Pinpoint the cell where the given text exists, returning its [X, Y] midpoint coordinate. 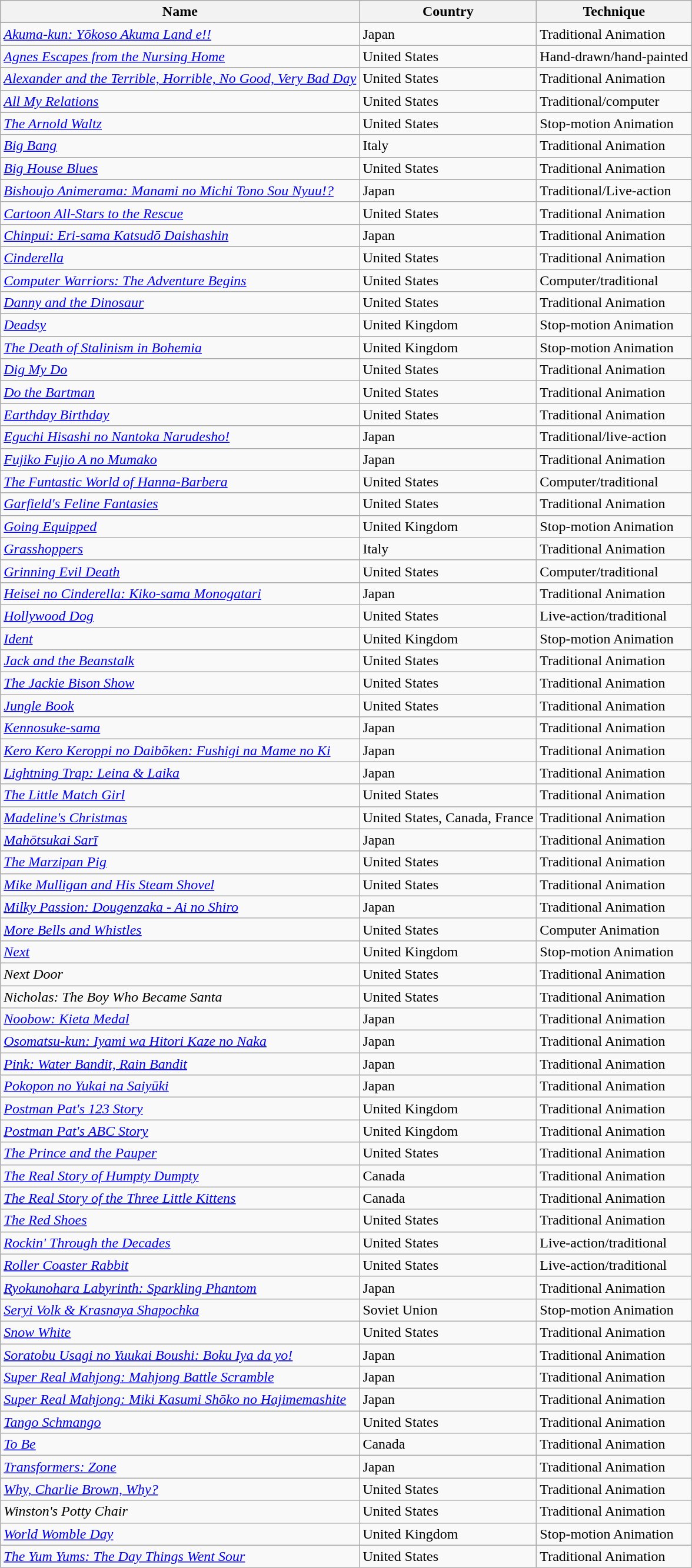
Pokopon no Yukai na Saiyūki [180, 1086]
Cartoon All-Stars to the Rescue [180, 213]
Alexander and the Terrible, Horrible, No Good, Very Bad Day [180, 79]
Cinderella [180, 258]
United States, Canada, France [448, 818]
Seryi Volk & Krasnaya Shapochka [180, 1310]
World Womble Day [180, 1534]
Ryokunohara Labyrinth: Sparkling Phantom [180, 1287]
More Bells and Whistles [180, 929]
Do the Bartman [180, 392]
Hand-drawn/hand-painted [614, 56]
To Be [180, 1444]
Country [448, 12]
Rockin' Through the Decades [180, 1243]
Soratobu Usagi no Yuukai Boushi: Boku Iya da yo! [180, 1355]
Grinning Evil Death [180, 571]
The Marzipan Pig [180, 862]
Earthday Birthday [180, 415]
Dig My Do [180, 370]
Kennosuke-sama [180, 728]
The Prince and the Pauper [180, 1153]
Computer Animation [614, 929]
Traditional/live-action [614, 437]
The Little Match Girl [180, 795]
Big Bang [180, 146]
Winston's Potty Chair [180, 1512]
Milky Passion: Dougenzaka - Ai no Shiro [180, 907]
The Red Shoes [180, 1220]
Snow White [180, 1332]
Osomatsu-kun: Iyami wa Hitori Kaze no Naka [180, 1042]
Noobow: Kieta Medal [180, 1019]
Agnes Escapes from the Nursing Home [180, 56]
The Death of Stalinism in Bohemia [180, 348]
Jungle Book [180, 706]
Technique [614, 12]
Akuma-kun: Yōkoso Akuma Land e!! [180, 34]
Ident [180, 638]
Super Real Mahjong: Mahjong Battle Scramble [180, 1377]
Name [180, 12]
Mike Mulligan and His Steam Shovel [180, 885]
Tango Schmango [180, 1422]
Roller Coaster Rabbit [180, 1265]
Lightning Trap: Leina & Laika [180, 773]
Danny and the Dinosaur [180, 303]
Postman Pat's 123 Story [180, 1109]
Why, Charlie Brown, Why? [180, 1489]
Deadsy [180, 325]
Kero Kero Keroppi no Daibōken: Fushigi na Mame no Ki [180, 750]
Fujiko Fujio A no Mumako [180, 459]
Next [180, 952]
Traditional/Live-action [614, 191]
The Funtastic World of Hanna-Barbera [180, 482]
Bishoujo Animerama: Manami no Michi Tono Sou Nyuu!? [180, 191]
Postman Pat's ABC Story [180, 1131]
Super Real Mahjong: Miki Kasumi Shōko no Hajimemashite [180, 1400]
The Real Story of the Three Little Kittens [180, 1198]
Soviet Union [448, 1310]
Next Door [180, 974]
Madeline's Christmas [180, 818]
Grasshoppers [180, 549]
Nicholas: The Boy Who Became Santa [180, 997]
Hollywood Dog [180, 616]
All My Relations [180, 101]
Going Equipped [180, 526]
Garfield's Feline Fantasies [180, 504]
Traditional/computer [614, 101]
Transformers: Zone [180, 1467]
Mahōtsukai Sarī [180, 840]
Big House Blues [180, 168]
Computer Warriors: The Adventure Begins [180, 281]
Jack and the Beanstalk [180, 661]
Eguchi Hisashi no Nantoka Narudesho! [180, 437]
The Yum Yums: The Day Things Went Sour [180, 1556]
The Jackie Bison Show [180, 683]
The Real Story of Humpty Dumpty [180, 1176]
The Arnold Waltz [180, 124]
Heisei no Cinderella: Kiko-sama Monogatari [180, 593]
Chinpui: Eri-sama Katsudō Daishashin [180, 235]
Pink: Water Bandit, Rain Bandit [180, 1064]
